Return the [X, Y] coordinate for the center point of the cell that contains the specified text.  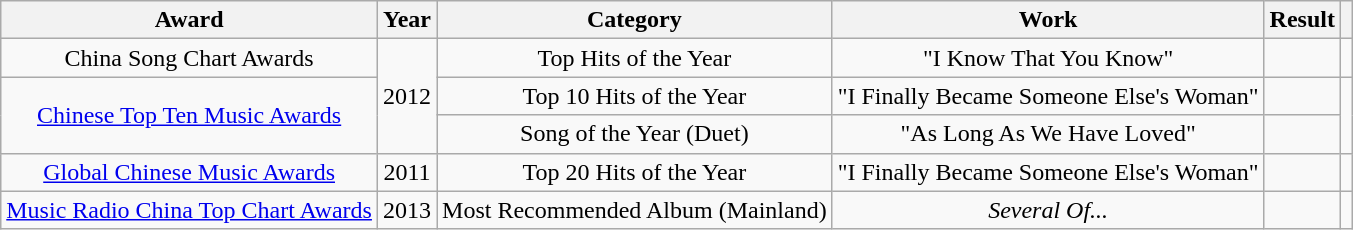
Global Chinese Music Awards [190, 172]
Year [406, 20]
"I Know That You Know" [1048, 58]
Song of the Year (Duet) [635, 134]
Top Hits of the Year [635, 58]
Top 20 Hits of the Year [635, 172]
Music Radio China Top Chart Awards [190, 210]
2012 [406, 96]
Chinese Top Ten Music Awards [190, 115]
"As Long As We Have Loved" [1048, 134]
Result [1302, 20]
Award [190, 20]
Several Of... [1048, 210]
Category [635, 20]
China Song Chart Awards [190, 58]
Most Recommended Album (Mainland) [635, 210]
Top 10 Hits of the Year [635, 96]
2013 [406, 210]
Work [1048, 20]
2011 [406, 172]
